Determine the (X, Y) coordinate at the center of the cell enclosing the given text.  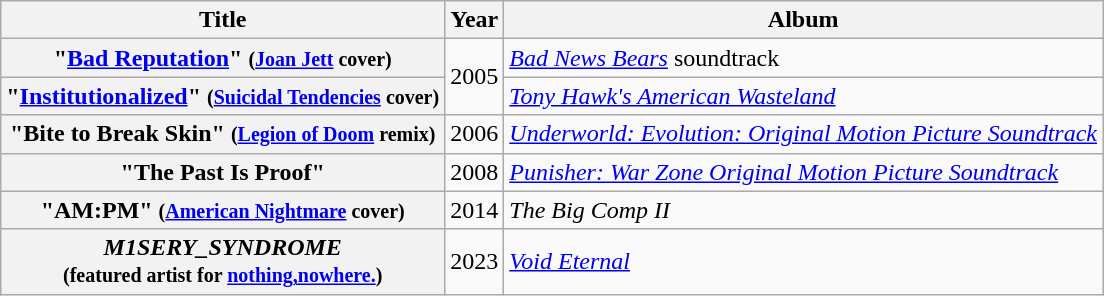
2014 (474, 210)
"Bite to Break Skin" (Legion of Doom remix) (223, 134)
Void Eternal (804, 262)
Tony Hawk's American Wasteland (804, 96)
Year (474, 20)
M1SERY_SYNDROME (featured artist for nothing,nowhere.) (223, 262)
The Big Comp II (804, 210)
Punisher: War Zone Original Motion Picture Soundtrack (804, 172)
2005 (474, 77)
Underworld: Evolution: Original Motion Picture Soundtrack (804, 134)
2008 (474, 172)
Album (804, 20)
"The Past Is Proof" (223, 172)
2006 (474, 134)
Bad News Bears soundtrack (804, 58)
Title (223, 20)
"AM:PM" (American Nightmare cover) (223, 210)
2023 (474, 262)
"Institutionalized" (Suicidal Tendencies cover) (223, 96)
"Bad Reputation" (Joan Jett cover) (223, 58)
